From the cell containing the given text, extract its center point as (X, Y) coordinate. 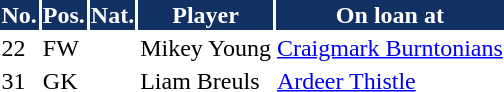
Craigmark Burntonians (390, 48)
On loan at (390, 15)
Player (206, 15)
No. (19, 15)
Nat. (112, 15)
Pos. (64, 15)
Mikey Young (206, 48)
FW (64, 48)
22 (19, 48)
